Capture the cell that displays the provided text and extract its [x, y] central coordinate. 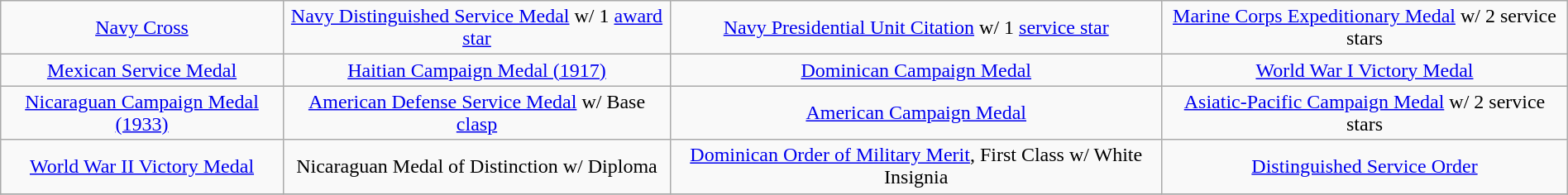
Marine Corps Expeditionary Medal w/ 2 service stars [1365, 28]
Asiatic-Pacific Campaign Medal w/ 2 service stars [1365, 112]
American Defense Service Medal w/ Base clasp [476, 112]
Dominican Campaign Medal [916, 70]
Dominican Order of Military Merit, First Class w/ White Insignia [916, 167]
American Campaign Medal [916, 112]
Nicaraguan Campaign Medal (1933) [142, 112]
Navy Presidential Unit Citation w/ 1 service star [916, 28]
Nicaraguan Medal of Distinction w/ Diploma [476, 167]
Navy Distinguished Service Medal w/ 1 award star [476, 28]
Distinguished Service Order [1365, 167]
Navy Cross [142, 28]
World War II Victory Medal [142, 167]
World War I Victory Medal [1365, 70]
Mexican Service Medal [142, 70]
Haitian Campaign Medal (1917) [476, 70]
